Return (x, y) of the center of cell containing provided text 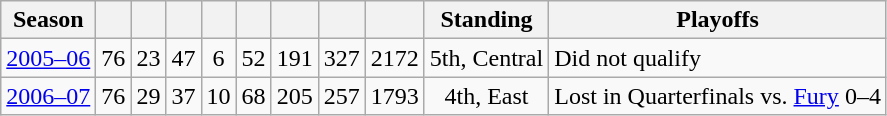
6 (218, 58)
5th, Central (486, 58)
257 (342, 96)
2006–07 (48, 96)
Standing (486, 20)
Lost in Quarterfinals vs. Fury 0–4 (718, 96)
29 (148, 96)
Season (48, 20)
1793 (394, 96)
191 (294, 58)
Playoffs (718, 20)
205 (294, 96)
47 (184, 58)
37 (184, 96)
2172 (394, 58)
327 (342, 58)
2005–06 (48, 58)
Did not qualify (718, 58)
68 (254, 96)
52 (254, 58)
23 (148, 58)
10 (218, 96)
4th, East (486, 96)
